Pinpoint the cell where the given text exists, returning its (x, y) midpoint coordinate. 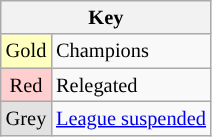
Key (106, 17)
Relegated (131, 85)
Grey (26, 118)
Champions (131, 51)
League suspended (131, 118)
Red (26, 85)
Gold (26, 51)
